Capture the cell that displays the provided text and extract its (X, Y) central coordinate. 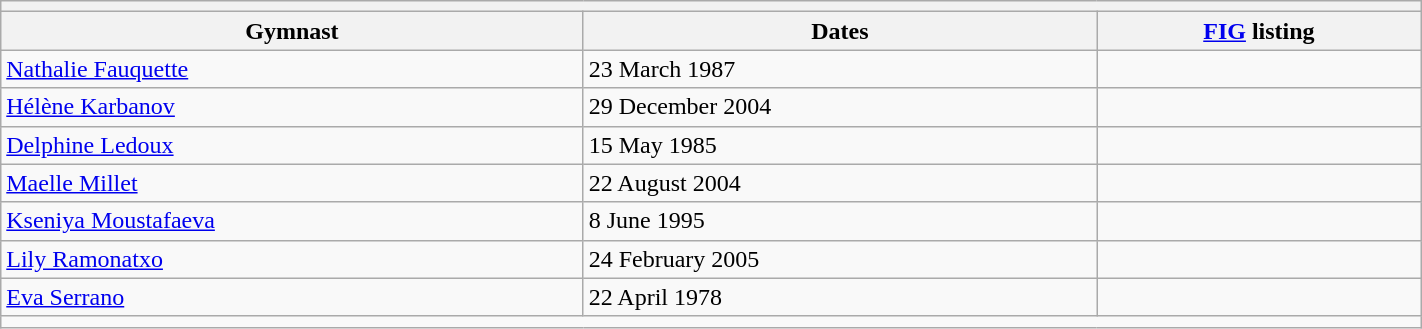
8 June 1995 (840, 221)
FIG listing (1260, 31)
29 December 2004 (840, 107)
Kseniya Moustafaeva (292, 221)
Hélène Karbanov (292, 107)
Maelle Millet (292, 183)
Dates (840, 31)
Nathalie Fauquette (292, 69)
Lily Ramonatxo (292, 259)
24 February 2005 (840, 259)
15 May 1985 (840, 145)
22 August 2004 (840, 183)
Gymnast (292, 31)
Delphine Ledoux (292, 145)
23 March 1987 (840, 69)
22 April 1978 (840, 297)
Eva Serrano (292, 297)
